Determine the [x, y] coordinate at the center of the cell enclosing the given text.  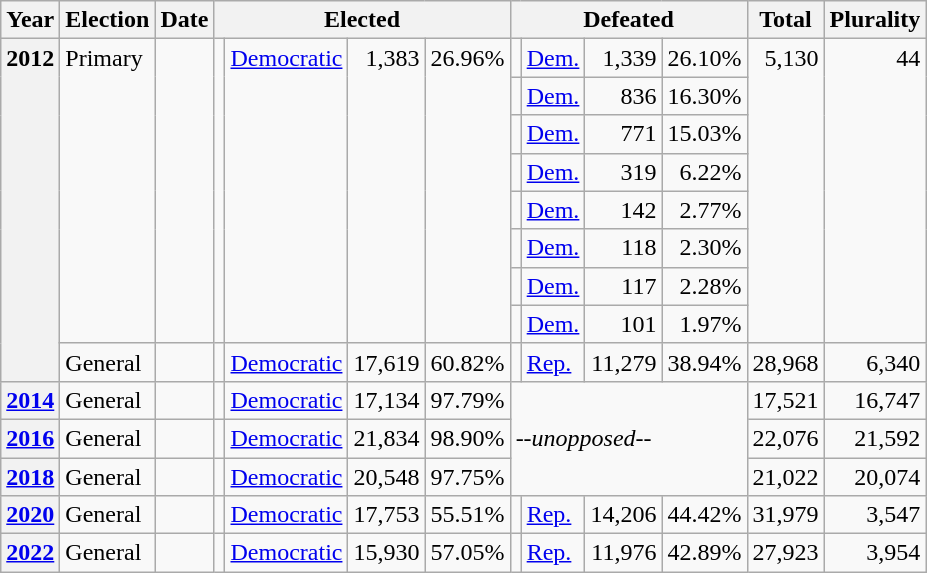
17,753 [386, 515]
17,619 [386, 362]
2012 [30, 210]
836 [624, 96]
2.30% [704, 248]
Plurality [875, 20]
319 [624, 172]
6.22% [704, 172]
38.94% [704, 362]
771 [624, 134]
57.05% [468, 553]
2.28% [704, 286]
15,930 [386, 553]
15.03% [704, 134]
42.89% [704, 553]
44 [875, 191]
118 [624, 248]
101 [624, 324]
44.42% [704, 515]
1,383 [386, 191]
16.30% [704, 96]
28,968 [786, 362]
2.77% [704, 210]
2016 [30, 438]
--unopposed-- [628, 438]
26.10% [704, 58]
Elected [362, 20]
20,548 [386, 477]
16,747 [875, 400]
117 [624, 286]
20,074 [875, 477]
3,954 [875, 553]
6,340 [875, 362]
14,206 [624, 515]
26.96% [468, 191]
21,022 [786, 477]
2022 [30, 553]
17,134 [386, 400]
60.82% [468, 362]
Date [184, 20]
Total [786, 20]
98.90% [468, 438]
11,279 [624, 362]
97.79% [468, 400]
3,547 [875, 515]
2014 [30, 400]
Primary [108, 191]
5,130 [786, 191]
2018 [30, 477]
1.97% [704, 324]
97.75% [468, 477]
11,976 [624, 553]
22,076 [786, 438]
Defeated [628, 20]
21,834 [386, 438]
55.51% [468, 515]
142 [624, 210]
31,979 [786, 515]
2020 [30, 515]
27,923 [786, 553]
Election [108, 20]
1,339 [624, 58]
21,592 [875, 438]
Year [30, 20]
17,521 [786, 400]
